Search for the cell housing the specified text and yield its [X, Y] center coordinate. 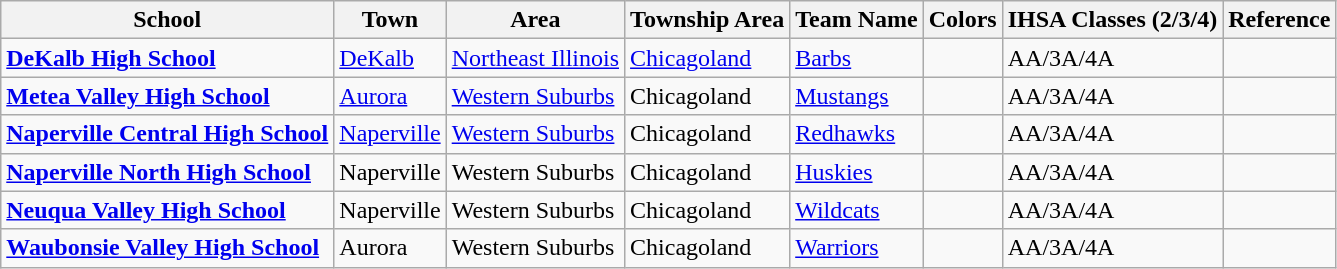
Huskies [857, 172]
Naperville North High School [168, 172]
School [168, 20]
Waubonsie Valley High School [168, 248]
Team Name [857, 20]
Colors [962, 20]
Metea Valley High School [168, 96]
Area [535, 20]
DeKalb [390, 58]
Northeast Illinois [535, 58]
Township Area [708, 20]
Mustangs [857, 96]
Town [390, 20]
DeKalb High School [168, 58]
Neuqua Valley High School [168, 210]
IHSA Classes (2/3/4) [1112, 20]
Reference [1280, 20]
Naperville Central High School [168, 134]
Redhawks [857, 134]
Warriors [857, 248]
Barbs [857, 58]
Wildcats [857, 210]
